Determine the [x, y] coordinate at the center of the cell enclosing the given text.  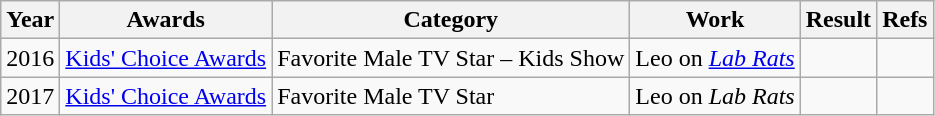
Result [838, 20]
Favorite Male TV Star – Kids Show [451, 58]
2017 [30, 96]
Work [715, 20]
2016 [30, 58]
Refs [905, 20]
Awards [166, 20]
Year [30, 20]
Category [451, 20]
Favorite Male TV Star [451, 96]
